From the cell containing the given text, extract its center point as [X, Y] coordinate. 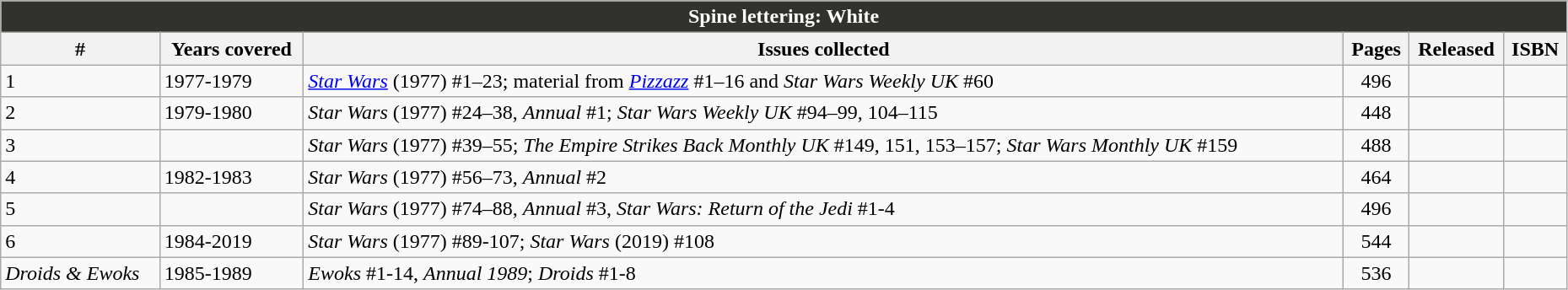
4 [81, 177]
Star Wars (1977) #74–88, Annual #3, Star Wars: Return of the Jedi #1-4 [823, 209]
488 [1377, 145]
Years covered [231, 49]
544 [1377, 241]
Star Wars (1977) #89-107; Star Wars (2019) #108 [823, 241]
3 [81, 145]
ISBN [1535, 49]
1 [81, 81]
2 [81, 113]
Star Wars (1977) #24–38, Annual #1; Star Wars Weekly UK #94–99, 104–115 [823, 113]
6 [81, 241]
Star Wars (1977) #1–23; material from Pizzazz #1–16 and Star Wars Weekly UK #60 [823, 81]
1979-1980 [231, 113]
1985-1989 [231, 273]
Star Wars (1977) #56–73, Annual #2 [823, 177]
1984-2019 [231, 241]
Released [1456, 49]
# [81, 49]
Pages [1377, 49]
5 [81, 209]
Star Wars (1977) #39–55; The Empire Strikes Back Monthly UK #149, 151, 153–157; Star Wars Monthly UK #159 [823, 145]
Ewoks #1-14, Annual 1989; Droids #1-8 [823, 273]
536 [1377, 273]
448 [1377, 113]
1977-1979 [231, 81]
Issues collected [823, 49]
Droids & Ewoks [81, 273]
464 [1377, 177]
Spine lettering: White [784, 17]
1982-1983 [231, 177]
